Capture the cell that displays the provided text and extract its [x, y] central coordinate. 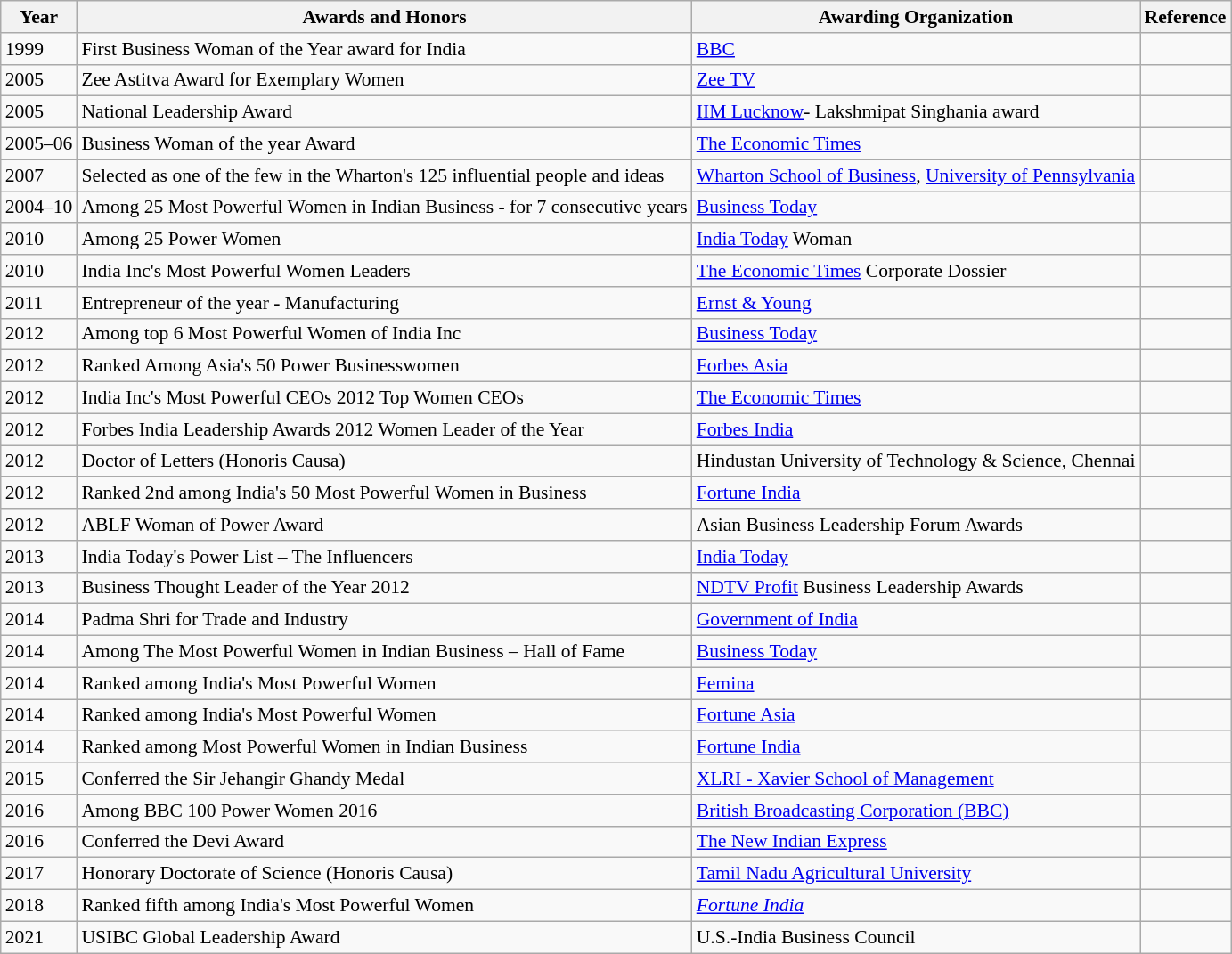
Ranked 2nd among India's 50 Most Powerful Women in Business [384, 493]
The New Indian Express [916, 842]
India Today's Power List – The Influencers [384, 557]
U.S.-India Business Council [916, 937]
2011 [39, 303]
Among 25 Power Women [384, 240]
Business Woman of the year Award [384, 144]
Asian Business Leadership Forum Awards [916, 525]
India Today Woman [916, 240]
India Today [916, 557]
NDTV Profit Business Leadership Awards [916, 588]
Ranked among Most Powerful Women in Indian Business [384, 747]
Business Thought Leader of the Year 2012 [384, 588]
Forbes India Leadership Awards 2012 Women Leader of the Year [384, 429]
Conferred the Devi Award [384, 842]
2007 [39, 175]
BBC [916, 49]
India Inc's Most Powerful CEOs 2012 Top Women CEOs [384, 398]
2015 [39, 779]
India Inc's Most Powerful Women Leaders [384, 271]
Femina [916, 683]
Tamil Nadu Agricultural University [916, 874]
The Economic Times Corporate Dossier [916, 271]
Zee TV [916, 80]
Among top 6 Most Powerful Women of India Inc [384, 334]
Among BBC 100 Power Women 2016 [384, 811]
2005–06 [39, 144]
Zee Astitva Award for Exemplary Women [384, 80]
2004–10 [39, 208]
IIM Lucknow- Lakshmipat Singhania award [916, 112]
2017 [39, 874]
Fortune Asia [916, 715]
2021 [39, 937]
Hindustan University of Technology & Science, Chennai [916, 461]
2018 [39, 906]
Wharton School of Business, University of Pennsylvania [916, 175]
National Leadership Award [384, 112]
Awards and Honors [384, 17]
Ranked Among Asia's 50 Power Businesswomen [384, 366]
Reference [1186, 17]
Padma Shri for Trade and Industry [384, 620]
British Broadcasting Corporation (BBC) [916, 811]
First Business Woman of the Year award for India [384, 49]
Among The Most Powerful Women in Indian Business – Hall of Fame [384, 652]
Honorary Doctorate of Science (Honoris Causa) [384, 874]
Doctor of Letters (Honoris Causa) [384, 461]
XLRI - Xavier School of Management [916, 779]
USIBC Global Leadership Award [384, 937]
Forbes India [916, 429]
ABLF Woman of Power Award [384, 525]
Government of India [916, 620]
1999 [39, 49]
Year [39, 17]
Entrepreneur of the year - Manufacturing [384, 303]
Forbes Asia [916, 366]
Awarding Organization [916, 17]
Selected as one of the few in the Wharton's 125 influential people and ideas [384, 175]
Among 25 Most Powerful Women in Indian Business - for 7 consecutive years [384, 208]
Conferred the Sir Jehangir Ghandy Medal [384, 779]
Ranked fifth among India's Most Powerful Women [384, 906]
Ernst & Young [916, 303]
